Capture the cell that displays the provided text and extract its [x, y] central coordinate. 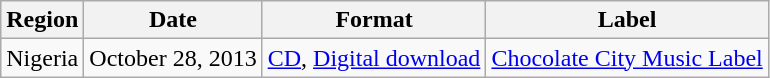
Region [42, 20]
Nigeria [42, 58]
Chocolate City Music Label [627, 58]
October 28, 2013 [173, 58]
Date [173, 20]
CD, Digital download [374, 58]
Label [627, 20]
Format [374, 20]
